For the text-containing cell, return its midpoint in (x, y) coordinate format. 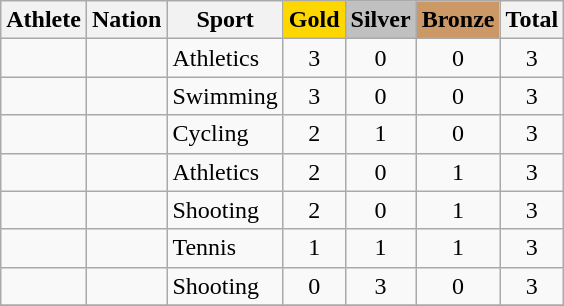
Total (532, 20)
Tennis (225, 248)
Gold (314, 20)
Swimming (225, 96)
Nation (126, 20)
Sport (225, 20)
Bronze (458, 20)
Athlete (44, 20)
Cycling (225, 134)
Silver (380, 20)
